Provide the [x, y] coordinate of the cell's center where the given text is located.  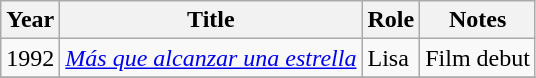
Title [211, 20]
Más que alcanzar una estrella [211, 58]
Lisa [391, 58]
Film debut [478, 58]
Role [391, 20]
1992 [30, 58]
Year [30, 20]
Notes [478, 20]
